Return (x, y) of the center of cell containing provided text 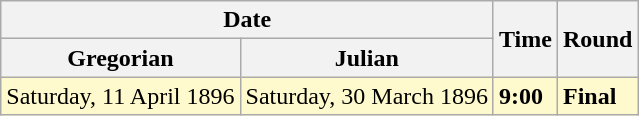
Gregorian (120, 58)
9:00 (525, 96)
Saturday, 30 March 1896 (366, 96)
Round (597, 39)
Julian (366, 58)
Final (597, 96)
Saturday, 11 April 1896 (120, 96)
Date (248, 20)
Time (525, 39)
